Pinpoint the cell where the given text exists, returning its [x, y] midpoint coordinate. 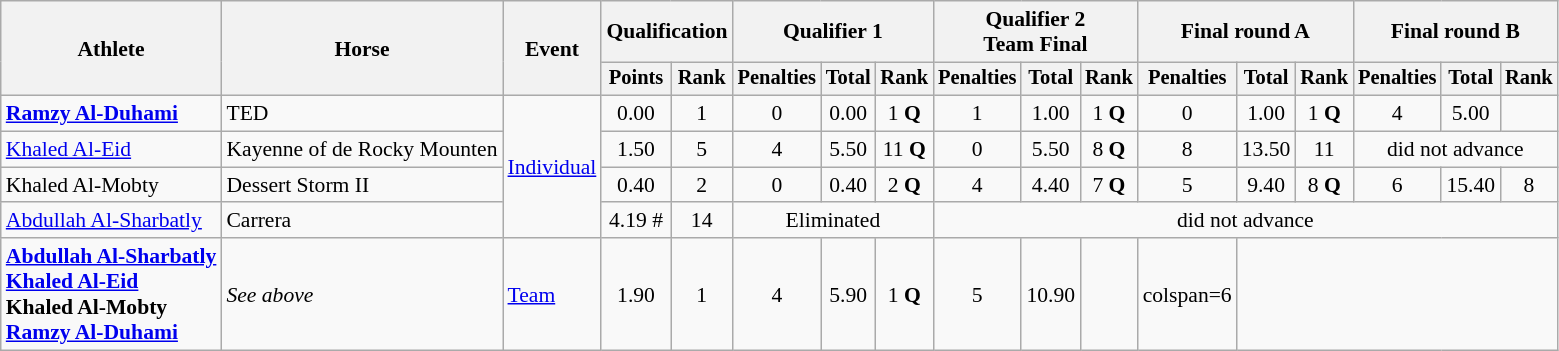
1.90 [636, 294]
Qualification [666, 32]
4.40 [1050, 185]
Final round B [1456, 32]
Abdullah Al-SharbatlyKhaled Al-EidKhaled Al-MobtyRamzy Al-Duhami [112, 294]
2 [702, 185]
Qualifier 1 [833, 32]
2 Q [904, 185]
Athlete [112, 48]
1.50 [636, 150]
Individual [552, 167]
colspan=6 [1188, 294]
Khaled Al-Mobty [112, 185]
5.90 [848, 294]
11 [1324, 150]
6 [1397, 185]
TED [362, 114]
Carrera [362, 221]
Final round A [1246, 32]
13.50 [1266, 150]
Khaled Al-Eid [112, 150]
15.40 [1470, 185]
9.40 [1266, 185]
11 Q [904, 150]
10.90 [1050, 294]
5.00 [1470, 114]
Dessert Storm II [362, 185]
Ramzy Al-Duhami [112, 114]
Eliminated [833, 221]
Points [636, 79]
4.19 # [636, 221]
Team [552, 294]
See above [362, 294]
Event [552, 48]
Abdullah Al-Sharbatly [112, 221]
7 Q [1109, 185]
Qualifier 2Team Final [1036, 32]
Kayenne of de Rocky Mounten [362, 150]
14 [702, 221]
Horse [362, 48]
